Locate the cell with the specified text and output its [x, y] center coordinate. 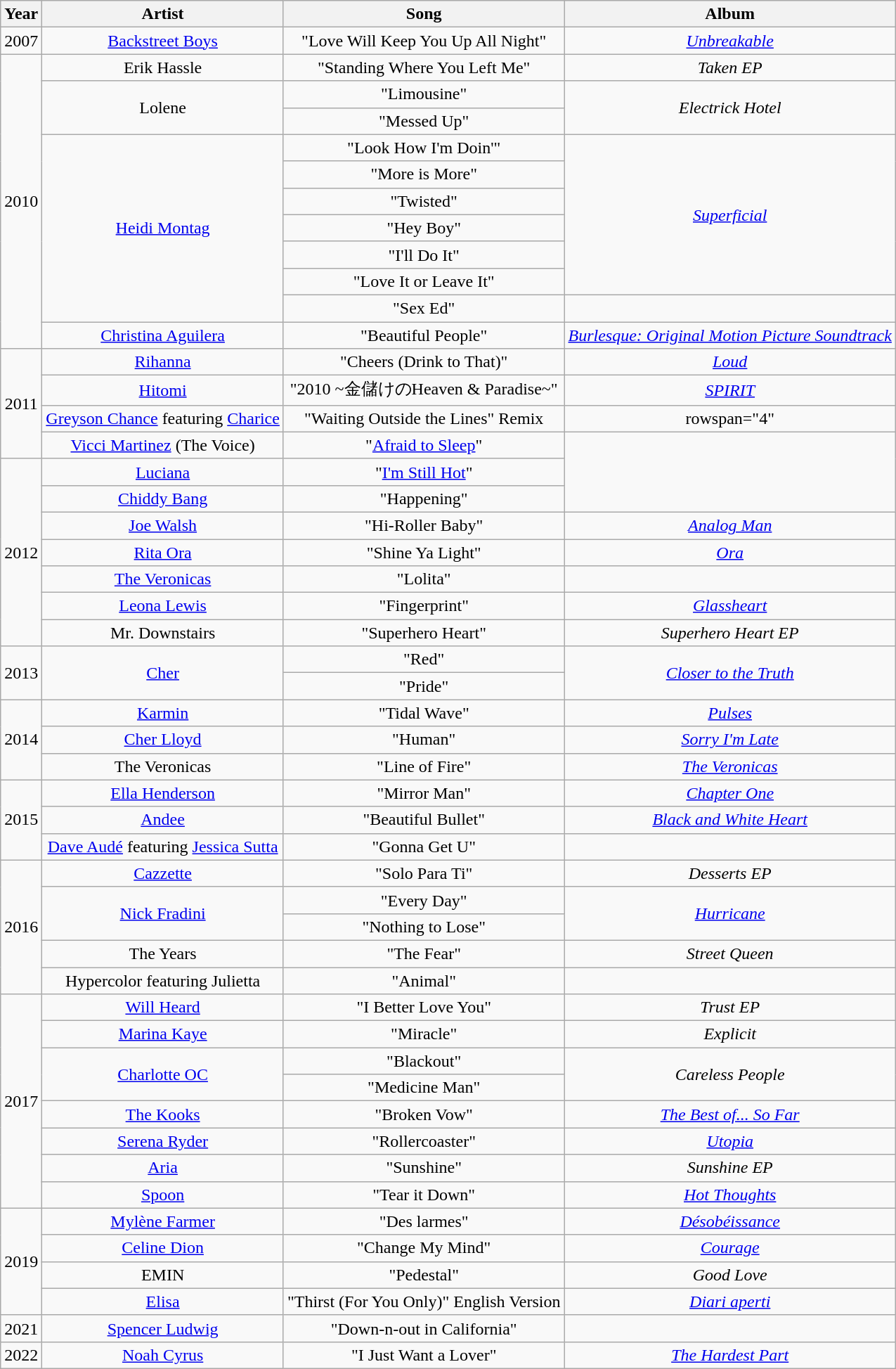
Aria [163, 1168]
Analog Man [729, 525]
Christina Aguilera [163, 335]
"Down-n-out in California" [424, 1328]
Careless People [729, 1074]
"Limousine" [424, 94]
"Pedestal" [424, 1275]
"Messed Up" [424, 121]
Noah Cyrus [163, 1355]
Erik Hassle [163, 68]
Serena Ryder [163, 1141]
Andee [163, 820]
Hot Thoughts [729, 1195]
Electrick Hotel [729, 108]
"Superhero Heart" [424, 633]
Greyson Chance featuring Charice [163, 418]
"Human" [424, 740]
"Beautiful Bullet" [424, 820]
Unbreakable [729, 41]
"I Better Love You" [424, 1008]
"The Fear" [424, 953]
Courage [729, 1248]
Cazzette [163, 873]
SPIRIT [729, 391]
"Mirror Man" [424, 793]
Song [424, 14]
"Sex Ed" [424, 308]
2016 [21, 927]
Superhero Heart EP [729, 633]
The Best of... So Far [729, 1114]
Chiddy Bang [163, 499]
"Tidal Wave" [424, 713]
Leona Lewis [163, 606]
"Medicine Man" [424, 1088]
"Line of Fire" [424, 766]
Will Heard [163, 1008]
Dave Audé featuring Jessica Sutta [163, 847]
"Thirst (For You Only)" English Version [424, 1301]
"Sunshine" [424, 1168]
Diari aperti [729, 1301]
"Love It or Leave It" [424, 281]
"Des larmes" [424, 1221]
Chapter One [729, 793]
2012 [21, 552]
Ora [729, 552]
Sorry I'm Late [729, 740]
"Cheers (Drink to That)" [424, 362]
"Happening" [424, 499]
Luciana [163, 472]
Burlesque: Original Motion Picture Soundtrack [729, 335]
Hurricane [729, 913]
"Twisted" [424, 201]
Pulses [729, 713]
"Nothing to Lose" [424, 927]
Cher [163, 673]
"Hey Boy" [424, 228]
"Beautiful People" [424, 335]
2007 [21, 41]
"Hi-Roller Baby" [424, 525]
Mr. Downstairs [163, 633]
Rihanna [163, 362]
Celine Dion [163, 1248]
"I Just Want a Lover" [424, 1355]
Taken EP [729, 68]
Marina Kaye [163, 1034]
"I'm Still Hot" [424, 472]
"Change My Mind" [424, 1248]
Album [729, 14]
The Years [163, 953]
"Shine Ya Light" [424, 552]
"Tear it Down" [424, 1195]
2015 [21, 820]
Black and White Heart [729, 820]
Glassheart [729, 606]
"Miracle" [424, 1034]
Lolene [163, 108]
"Rollercoaster" [424, 1141]
2010 [21, 201]
"Red" [424, 660]
Artist [163, 14]
Closer to the Truth [729, 673]
Spencer Ludwig [163, 1328]
2021 [21, 1328]
"2010 ~金儲けのHeaven & Paradise~" [424, 391]
Ella Henderson [163, 793]
"Afraid to Sleep" [424, 445]
EMIN [163, 1275]
"Standing Where You Left Me" [424, 68]
"Every Day" [424, 900]
"Waiting Outside the Lines" Remix [424, 418]
Joe Walsh [163, 525]
"More is More" [424, 174]
"Pride" [424, 686]
2019 [21, 1261]
2022 [21, 1355]
Superficial [729, 214]
Backstreet Boys [163, 41]
Hitomi [163, 391]
"Animal" [424, 981]
2014 [21, 740]
Loud [729, 362]
Hypercolor featuring Julietta [163, 981]
Year [21, 14]
Good Love [729, 1275]
The Kooks [163, 1114]
"Lolita" [424, 579]
Utopia [729, 1141]
"Broken Vow" [424, 1114]
Spoon [163, 1195]
"Fingerprint" [424, 606]
"Look How I'm Doin'" [424, 148]
Heidi Montag [163, 228]
2017 [21, 1101]
Karmin [163, 713]
Rita Ora [163, 552]
Nick Fradini [163, 913]
"I'll Do It" [424, 255]
Street Queen [729, 953]
"Love Will Keep You Up All Night" [424, 41]
2013 [21, 673]
Desserts EP [729, 873]
"Blackout" [424, 1061]
Explicit [729, 1034]
Trust EP [729, 1008]
"Solo Para Ti" [424, 873]
Sunshine EP [729, 1168]
The Hardest Part [729, 1355]
Elisa [163, 1301]
Vicci Martinez (The Voice) [163, 445]
Mylène Farmer [163, 1221]
Charlotte OC [163, 1074]
Cher Lloyd [163, 740]
2011 [21, 404]
rowspan="4" [729, 418]
"Gonna Get U" [424, 847]
Désobéissance [729, 1221]
